Identify which cell holds the provided text, then report its (X, Y) central coordinate. 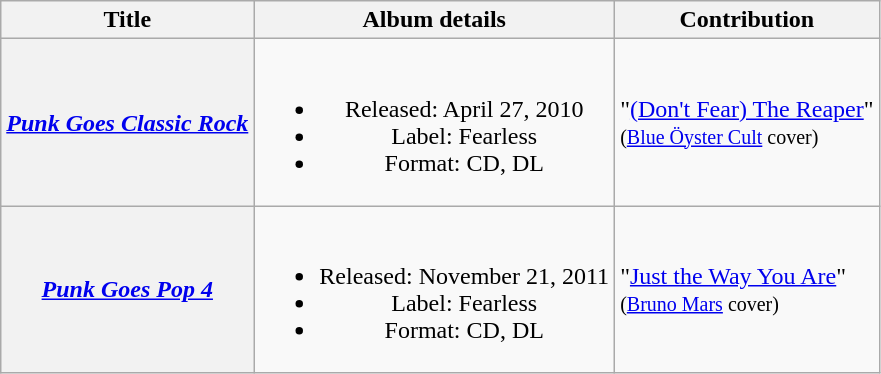
"(Don't Fear) The Reaper"(Blue Öyster Cult cover) (747, 122)
Contribution (747, 20)
Title (128, 20)
Punk Goes Classic Rock (128, 122)
Album details (434, 20)
"Just the Way You Are"(Bruno Mars cover) (747, 290)
Released: April 27, 2010Label: FearlessFormat: CD, DL (434, 122)
Released: November 21, 2011Label: FearlessFormat: CD, DL (434, 290)
Punk Goes Pop 4 (128, 290)
